Locate the cell with the specified text and output its (x, y) center coordinate. 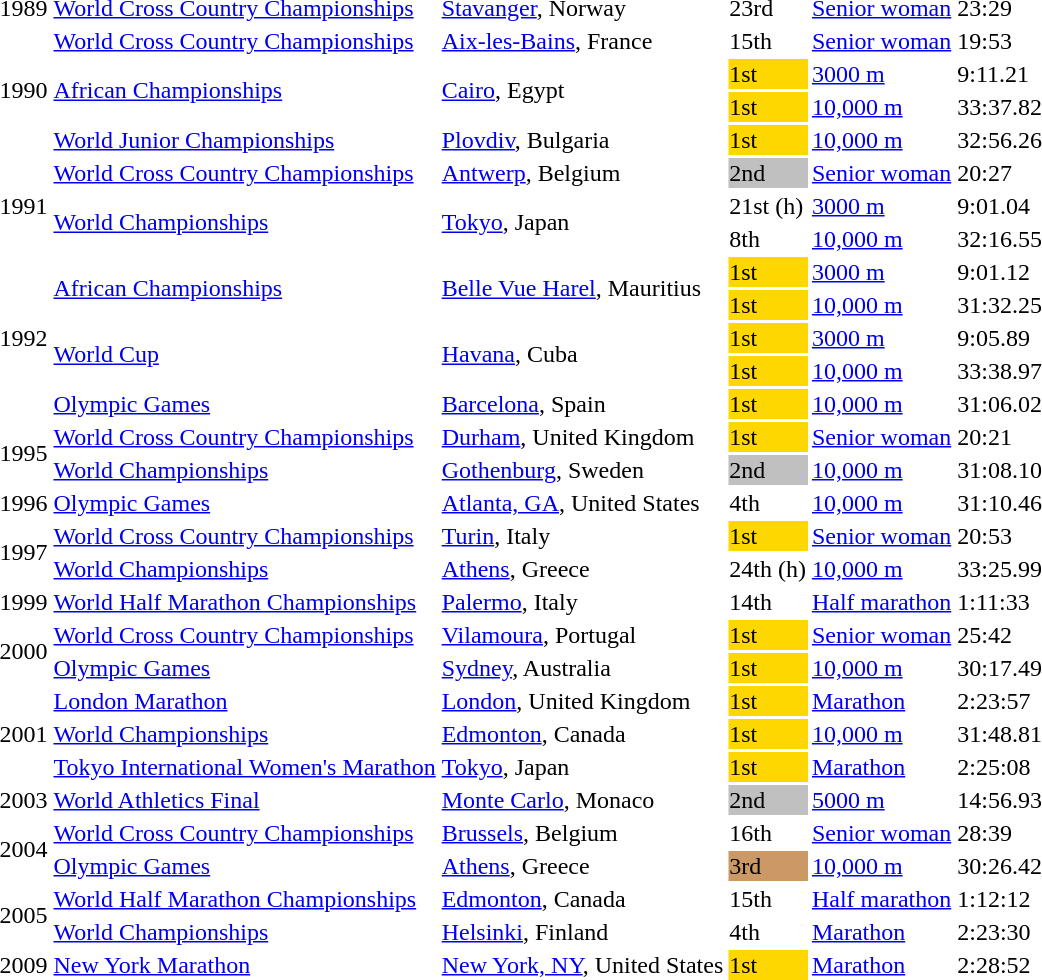
London, United Kingdom (582, 701)
Antwerp, Belgium (582, 173)
16th (768, 833)
8th (768, 239)
Monte Carlo, Monaco (582, 800)
Sydney, Australia (582, 668)
Vilamoura, Portugal (582, 635)
Atlanta, GA, United States (582, 503)
Brussels, Belgium (582, 833)
14th (768, 602)
New York, NY, United States (582, 965)
World Athletics Final (244, 800)
New York Marathon (244, 965)
Palermo, Italy (582, 602)
Belle Vue Harel, Mauritius (582, 288)
Barcelona, Spain (582, 404)
Cairo, Egypt (582, 90)
London Marathon (244, 701)
Plovdiv, Bulgaria (582, 140)
World Cup (244, 354)
World Junior Championships (244, 140)
3rd (768, 866)
Helsinki, Finland (582, 932)
5000 m (881, 800)
Turin, Italy (582, 536)
Durham, United Kingdom (582, 437)
Gothenburg, Sweden (582, 470)
24th (h) (768, 569)
Tokyo International Women's Marathon (244, 767)
Havana, Cuba (582, 354)
21st (h) (768, 206)
Aix-les-Bains, France (582, 41)
